Locate the cell with the specified text and output its (x, y) center coordinate. 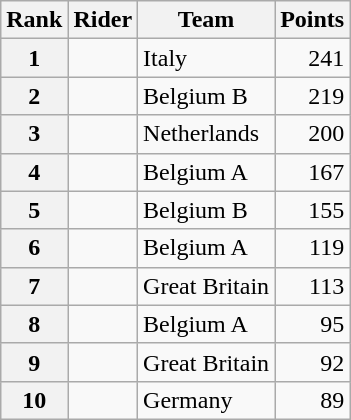
95 (312, 324)
1 (34, 58)
8 (34, 324)
Germany (206, 400)
7 (34, 286)
Rider (103, 20)
Italy (206, 58)
Rank (34, 20)
3 (34, 134)
119 (312, 248)
5 (34, 210)
9 (34, 362)
2 (34, 96)
4 (34, 172)
92 (312, 362)
219 (312, 96)
200 (312, 134)
Points (312, 20)
155 (312, 210)
6 (34, 248)
Team (206, 20)
89 (312, 400)
Netherlands (206, 134)
113 (312, 286)
10 (34, 400)
241 (312, 58)
167 (312, 172)
